Extract the [x, y] coordinate from the center of the cell holding the provided text.  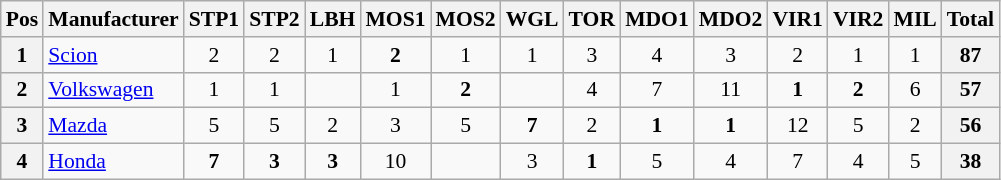
Volkswagen [113, 90]
VIR1 [798, 19]
MOS1 [395, 19]
Total [970, 19]
Manufacturer [113, 19]
VIR2 [858, 19]
87 [970, 55]
MDO2 [731, 19]
WGL [532, 19]
12 [798, 126]
MIL [914, 19]
TOR [592, 19]
10 [395, 162]
Pos [22, 19]
Honda [113, 162]
Mazda [113, 126]
56 [970, 126]
MDO1 [657, 19]
6 [914, 90]
STP1 [214, 19]
38 [970, 162]
MOS2 [466, 19]
LBH [333, 19]
57 [970, 90]
11 [731, 90]
Scion [113, 55]
STP2 [274, 19]
